Search for the cell housing the specified text and yield its (X, Y) center coordinate. 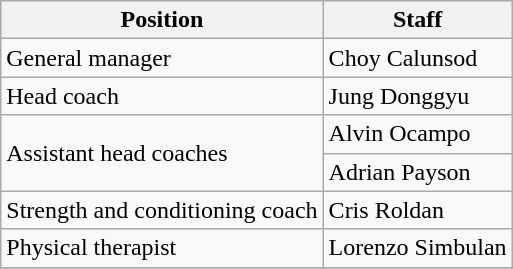
General manager (162, 58)
Assistant head coaches (162, 153)
Strength and conditioning coach (162, 210)
Head coach (162, 96)
Lorenzo Simbulan (418, 248)
Choy Calunsod (418, 58)
Cris Roldan (418, 210)
Adrian Payson (418, 172)
Alvin Ocampo (418, 134)
Staff (418, 20)
Jung Donggyu (418, 96)
Position (162, 20)
Physical therapist (162, 248)
